Locate the cell with the specified text and output its (x, y) center coordinate. 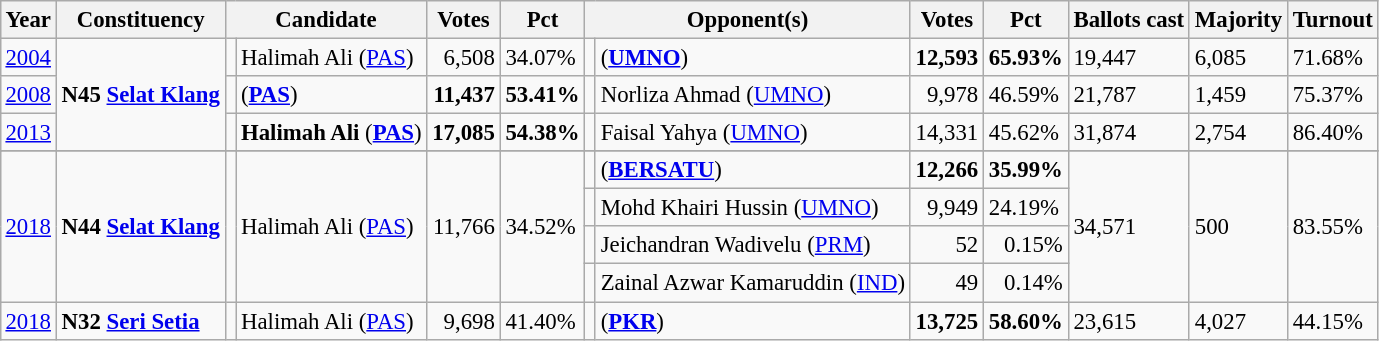
19,447 (1128, 57)
Candidate (326, 20)
34,571 (1128, 226)
11,766 (464, 226)
9,698 (464, 321)
Jeichandran Wadivelu (PRM) (752, 245)
(UMNO) (752, 57)
Faisal Yahya (UMNO) (752, 133)
12,593 (946, 57)
52 (946, 245)
23,615 (1128, 321)
1,459 (1238, 95)
(BERSATU) (752, 170)
N44 Selat Klang (140, 226)
2004 (28, 57)
4,027 (1238, 321)
21,787 (1128, 95)
53.41% (542, 95)
Turnout (1332, 20)
6,085 (1238, 57)
31,874 (1128, 133)
9,949 (946, 208)
2,754 (1238, 133)
0.14% (1026, 283)
Norliza Ahmad (UMNO) (752, 95)
2013 (28, 133)
9,978 (946, 95)
N45 Selat Klang (140, 94)
24.19% (1026, 208)
500 (1238, 226)
34.52% (542, 226)
49 (946, 283)
Constituency (140, 20)
N32 Seri Setia (140, 321)
Majority (1238, 20)
11,437 (464, 95)
83.55% (1332, 226)
0.15% (1026, 245)
46.59% (1026, 95)
Zainal Azwar Kamaruddin (IND) (752, 283)
65.93% (1026, 57)
35.99% (1026, 170)
17,085 (464, 133)
34.07% (542, 57)
86.40% (1332, 133)
14,331 (946, 133)
Ballots cast (1128, 20)
54.38% (542, 133)
(PAS) (332, 95)
2008 (28, 95)
41.40% (542, 321)
6,508 (464, 57)
Opponent(s) (748, 20)
13,725 (946, 321)
71.68% (1332, 57)
(PKR) (752, 321)
44.15% (1332, 321)
45.62% (1026, 133)
Mohd Khairi Hussin (UMNO) (752, 208)
58.60% (1026, 321)
Year (28, 20)
75.37% (1332, 95)
12,266 (946, 170)
